Find where the given text appears and provide that cell's center as (X, Y) coordinate. 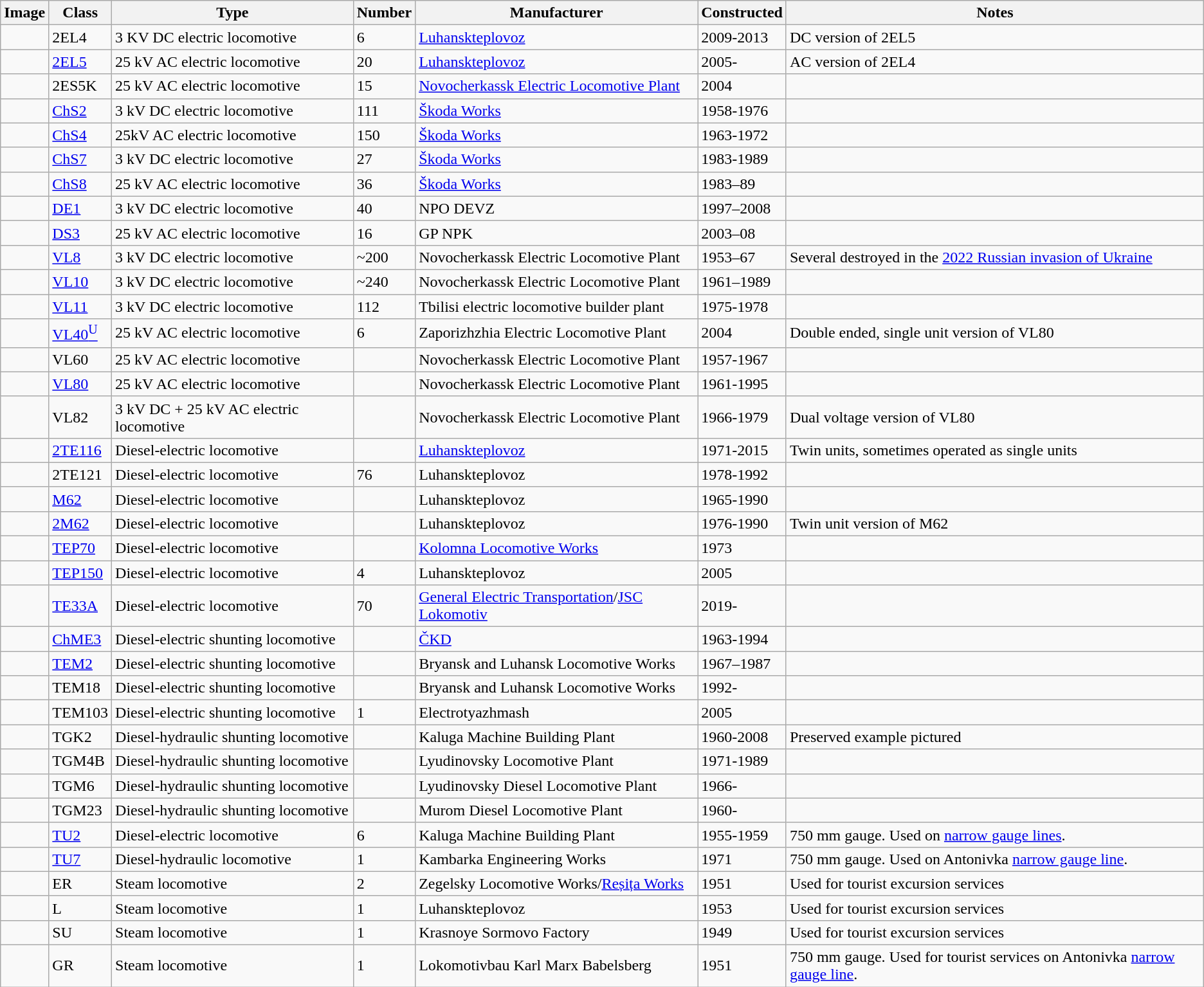
112 (384, 307)
750 mm gauge. Used for tourist services on Antonivka narrow gauge line. (994, 966)
1976-1990 (742, 523)
GR (80, 966)
AC version of 2EL4 (994, 62)
1975-1978 (742, 307)
Double ended, single unit version of VL80 (994, 333)
1960-2008 (742, 737)
TGK2 (80, 737)
1997–2008 (742, 208)
DS3 (80, 233)
Number (384, 13)
15 (384, 86)
1965-1990 (742, 499)
1971 (742, 859)
1983-1989 (742, 159)
2TE116 (80, 450)
Kolomna Locomotive Works (557, 548)
TEP150 (80, 573)
16 (384, 233)
GP NPK (557, 233)
Type (233, 13)
2M62 (80, 523)
DE1 (80, 208)
TGM23 (80, 810)
Electrotyazhmash (557, 712)
DC version of 2EL5 (994, 37)
2 (384, 883)
ChS8 (80, 184)
750 mm gauge. Used on narrow gauge lines. (994, 835)
750 mm gauge. Used on Antonivka narrow gauge line. (994, 859)
1971-1989 (742, 761)
VL8 (80, 257)
1958-1976 (742, 111)
Twin unit version of M62 (994, 523)
TU2 (80, 835)
Diesel-hydraulic locomotive (233, 859)
2EL4 (80, 37)
NPO DEVZ (557, 208)
1983–89 (742, 184)
Zegelsky Locomotive Works/Reșița Works (557, 883)
ČKD (557, 639)
Lyudinovsky Locomotive Plant (557, 761)
1978-1992 (742, 475)
VL82 (80, 417)
TEM103 (80, 712)
ChME3 (80, 639)
TEM18 (80, 688)
TGM4B (80, 761)
ChS4 (80, 135)
1963-1994 (742, 639)
2EL5 (80, 62)
1963-1972 (742, 135)
1949 (742, 932)
Constructed (742, 13)
Krasnoye Sormovo Factory (557, 932)
Class (80, 13)
1992- (742, 688)
25kV AC electric locomotive (233, 135)
Zaporizhzhia Electric Locomotive Plant (557, 333)
Preserved example pictured (994, 737)
36 (384, 184)
3 KV DC electric locomotive (233, 37)
76 (384, 475)
1953 (742, 908)
150 (384, 135)
VL11 (80, 307)
2ТЕ121 (80, 475)
TEM2 (80, 664)
1967–1987 (742, 664)
SU (80, 932)
ChS7 (80, 159)
Tbilisi electric locomotive builder plant (557, 307)
1955-1959 (742, 835)
TU7 (80, 859)
40 (384, 208)
Manufacturer (557, 13)
2019- (742, 606)
111 (384, 111)
1971-2015 (742, 450)
TE33A (80, 606)
VL80 (80, 384)
TGM6 (80, 786)
Twin units, sometimes operated as single units (994, 450)
Notes (994, 13)
M62 (80, 499)
1960- (742, 810)
1957-1967 (742, 359)
1961-1995 (742, 384)
~200 (384, 257)
Dual voltage version of VL80 (994, 417)
Image (24, 13)
2ES5K (80, 86)
TEP70 (80, 548)
70 (384, 606)
27 (384, 159)
1961–1989 (742, 282)
Several destroyed in the 2022 Russian invasion of Ukraine (994, 257)
VL10 (80, 282)
VL60 (80, 359)
1953–67 (742, 257)
Kambarka Engineering Works (557, 859)
Lyudinovsky Diesel Locomotive Plant (557, 786)
L (80, 908)
3 kV DC + 25 kV AC electric locomotive (233, 417)
General Electric Transportation/JSC Lokomotiv (557, 606)
ER (80, 883)
2005- (742, 62)
VL40U (80, 333)
Lokomotivbau Karl Marx Babelsberg (557, 966)
1966- (742, 786)
2009-2013 (742, 37)
~240 (384, 282)
1973 (742, 548)
4 (384, 573)
2003–08 (742, 233)
Murom Diesel Locomotive Plant (557, 810)
20 (384, 62)
1966-1979 (742, 417)
ChS2 (80, 111)
